Return the [X, Y] coordinate for the center point of the cell that contains the specified text.  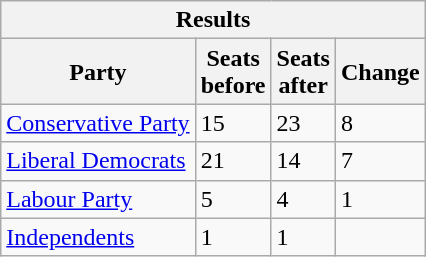
4 [303, 199]
Liberal Democrats [98, 161]
Independents [98, 237]
Seatsbefore [233, 72]
Conservative Party [98, 123]
8 [380, 123]
7 [380, 161]
14 [303, 161]
Party [98, 72]
15 [233, 123]
23 [303, 123]
Labour Party [98, 199]
Results [213, 20]
Seatsafter [303, 72]
Change [380, 72]
21 [233, 161]
5 [233, 199]
